Return the [x, y] coordinate for the center point of the cell that contains the specified text.  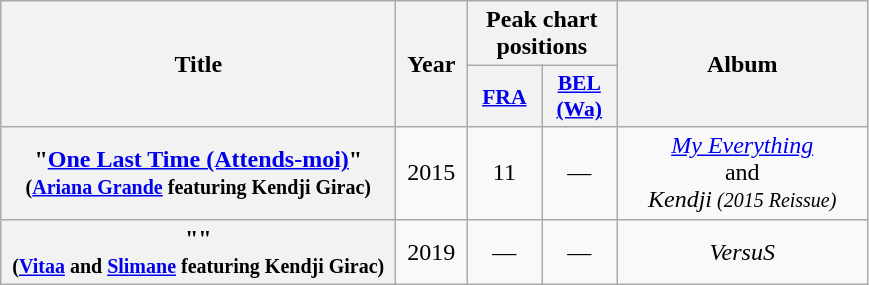
BEL(Wa) [580, 96]
My EverythingandKendji (2015 Reissue) [742, 173]
11 [504, 173]
""(Vitaa and Slimane featuring Kendji Girac) [198, 252]
VersuS [742, 252]
Title [198, 64]
Peak chart positions [542, 34]
2019 [432, 252]
FRA [504, 96]
Album [742, 64]
Year [432, 64]
"One Last Time (Attends-moi)"(Ariana Grande featuring Kendji Girac) [198, 173]
2015 [432, 173]
